For the text-containing cell, return its midpoint in [x, y] coordinate format. 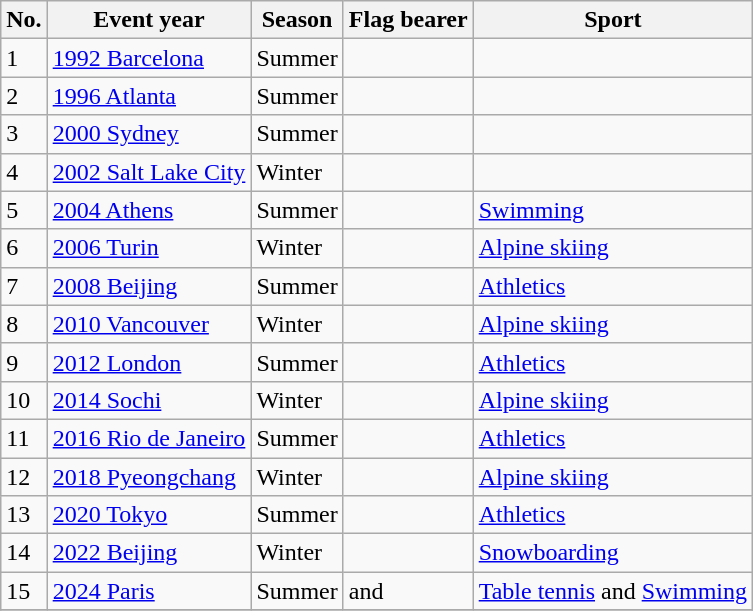
1996 Atlanta [149, 96]
8 [24, 324]
2 [24, 96]
1 [24, 58]
12 [24, 477]
2016 Rio de Janeiro [149, 438]
and [408, 591]
10 [24, 400]
Snowboarding [612, 553]
5 [24, 210]
2022 Beijing [149, 553]
Season [297, 20]
2024 Paris [149, 591]
Flag bearer [408, 20]
3 [24, 134]
2018 Pyeongchang [149, 477]
14 [24, 553]
1992 Barcelona [149, 58]
4 [24, 172]
2000 Sydney [149, 134]
13 [24, 515]
6 [24, 248]
Sport [612, 20]
2002 Salt Lake City [149, 172]
2006 Turin [149, 248]
2008 Beijing [149, 286]
Event year [149, 20]
2012 London [149, 362]
9 [24, 362]
11 [24, 438]
2010 Vancouver [149, 324]
Table tennis and Swimming [612, 591]
2020 Tokyo [149, 515]
Swimming [612, 210]
15 [24, 591]
2014 Sochi [149, 400]
7 [24, 286]
No. [24, 20]
2004 Athens [149, 210]
